Output the (X, Y) coordinate of the center of the cell containing the given text.  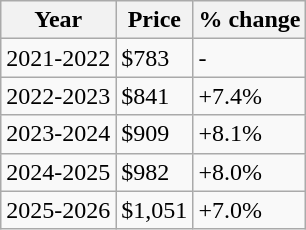
+7.4% (250, 96)
$783 (154, 58)
2024-2025 (58, 172)
+8.1% (250, 134)
Price (154, 20)
+8.0% (250, 172)
2025-2026 (58, 210)
Year (58, 20)
$1,051 (154, 210)
$841 (154, 96)
2022-2023 (58, 96)
2021-2022 (58, 58)
% change (250, 20)
+7.0% (250, 210)
$909 (154, 134)
- (250, 58)
2023-2024 (58, 134)
$982 (154, 172)
